Locate the cell with the specified text and output its (x, y) center coordinate. 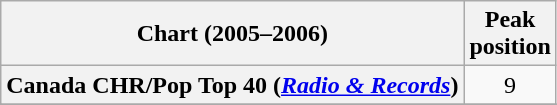
Canada CHR/Pop Top 40 (Radio & Records) (232, 85)
Chart (2005–2006) (232, 34)
Peakposition (510, 34)
9 (510, 85)
